Detect which cell encompasses the target text, then output its [X, Y] center coordinate. 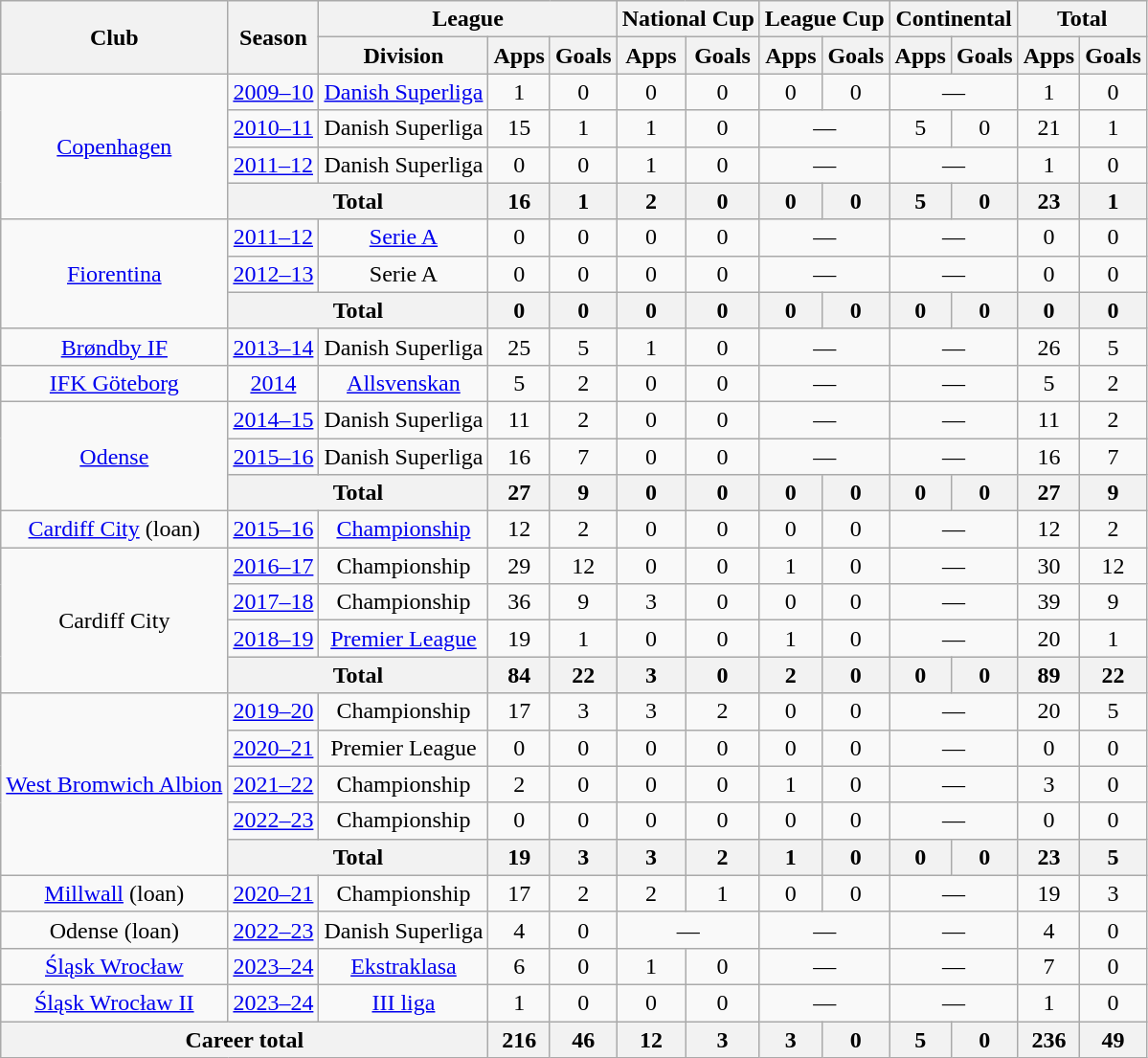
216 [519, 1039]
West Bromwich Albion [115, 784]
Śląsk Wrocław [115, 966]
26 [1048, 347]
Club [115, 37]
84 [519, 675]
2013–14 [274, 347]
Millwall (loan) [115, 893]
39 [1048, 602]
Brøndby IF [115, 347]
2021–22 [274, 784]
National Cup [687, 19]
2019–20 [274, 711]
League [467, 19]
21 [1048, 128]
236 [1048, 1039]
Śląsk Wrocław II [115, 1002]
2017–18 [274, 602]
Division [404, 56]
2014–15 [274, 419]
2012–13 [274, 274]
Ekstraklasa [404, 966]
6 [519, 966]
Continental [954, 19]
Fiorentina [115, 274]
III liga [404, 1002]
29 [519, 566]
30 [1048, 566]
Career total [245, 1039]
Copenhagen [115, 146]
25 [519, 347]
49 [1114, 1039]
2018–19 [274, 639]
2014 [274, 383]
Cardiff City (loan) [115, 529]
2009–10 [274, 92]
2010–11 [274, 128]
IFK Göteborg [115, 383]
89 [1048, 675]
Cardiff City [115, 620]
Odense [115, 456]
Allsvenskan [404, 383]
36 [519, 602]
15 [519, 128]
2016–17 [274, 566]
Odense (loan) [115, 930]
Season [274, 37]
League Cup [824, 19]
46 [583, 1039]
